From the cell containing the given text, extract its center point as [x, y] coordinate. 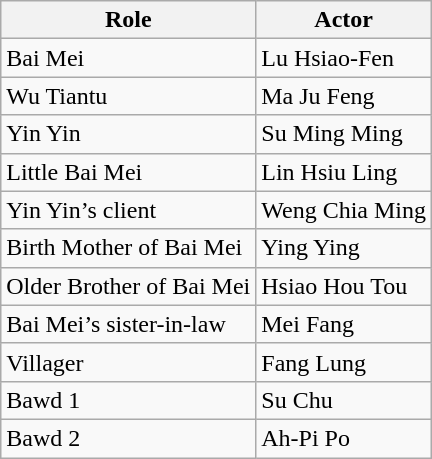
Lin Hsiu Ling [344, 172]
Birth Mother of Bai Mei [128, 248]
Lu Hsiao-Fen [344, 58]
Ma Ju Feng [344, 96]
Ying Ying [344, 248]
Actor [344, 20]
Yin Yin’s client [128, 210]
Role [128, 20]
Yin Yin [128, 134]
Little Bai Mei [128, 172]
Bai Mei’s sister-in-law [128, 324]
Bawd 1 [128, 400]
Fang Lung [344, 362]
Su Chu [344, 400]
Older Brother of Bai Mei [128, 286]
Bawd 2 [128, 438]
Wu Tiantu [128, 96]
Villager [128, 362]
Ah-Pi Po [344, 438]
Su Ming Ming [344, 134]
Bai Mei [128, 58]
Hsiao Hou Tou [344, 286]
Mei Fang [344, 324]
Weng Chia Ming [344, 210]
